Extract the (x, y) coordinate from the center of the cell holding the provided text.  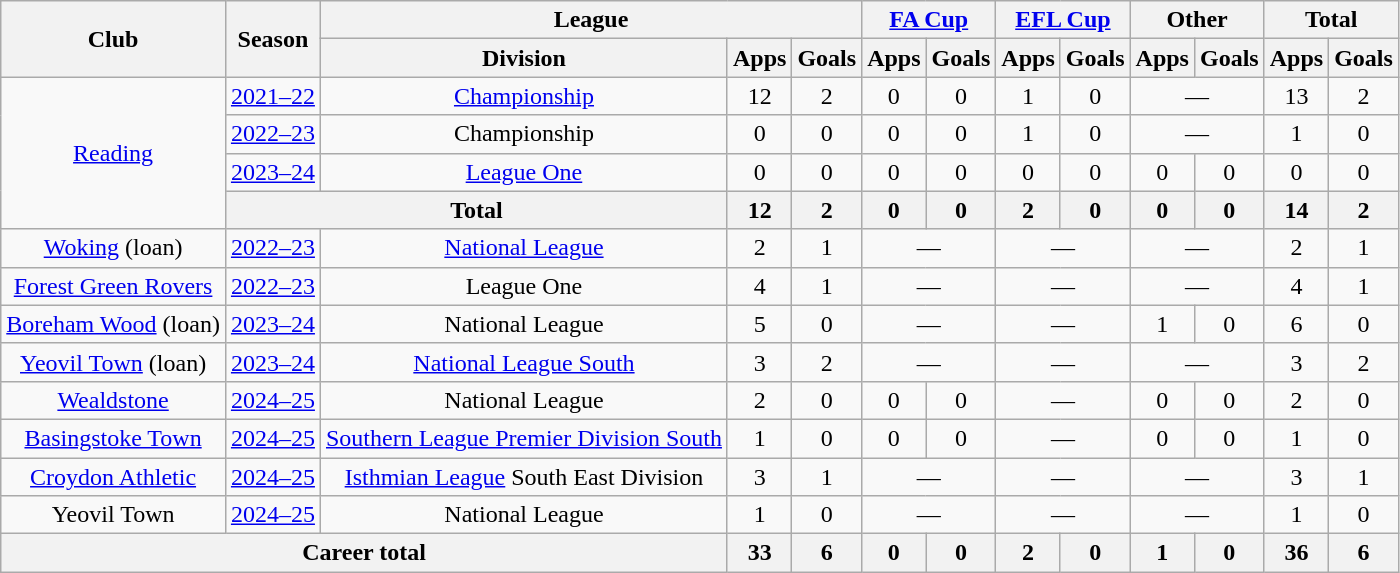
Yeovil Town (114, 515)
League (590, 20)
Southern League Premier Division South (524, 438)
Club (114, 39)
33 (759, 553)
36 (1296, 553)
Season (272, 39)
Woking (loan) (114, 248)
Wealdstone (114, 400)
13 (1296, 96)
Reading (114, 153)
National League South (524, 362)
5 (759, 324)
Basingstoke Town (114, 438)
FA Cup (929, 20)
EFL Cup (1063, 20)
2021–22 (272, 96)
Career total (364, 553)
Forest Green Rovers (114, 286)
Yeovil Town (loan) (114, 362)
Division (524, 58)
14 (1296, 210)
Isthmian League South East Division (524, 477)
Boreham Wood (loan) (114, 324)
Other (1197, 20)
Croydon Athletic (114, 477)
